Pinpoint the cell where the given text exists, returning its [X, Y] midpoint coordinate. 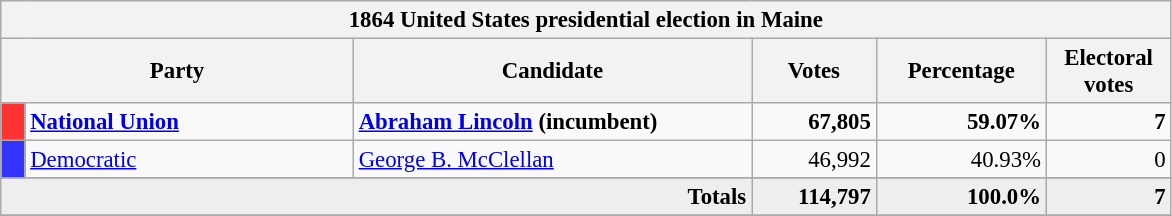
Abraham Lincoln (incumbent) [552, 122]
59.07% [961, 122]
Party [178, 72]
100.0% [961, 197]
Totals [376, 197]
0 [1108, 160]
Democratic [189, 160]
Votes [814, 72]
114,797 [814, 197]
Candidate [552, 72]
National Union [189, 122]
40.93% [961, 160]
Percentage [961, 72]
George B. McClellan [552, 160]
46,992 [814, 160]
67,805 [814, 122]
Electoral votes [1108, 72]
1864 United States presidential election in Maine [586, 20]
